Return [X, Y] of the center of cell containing provided text 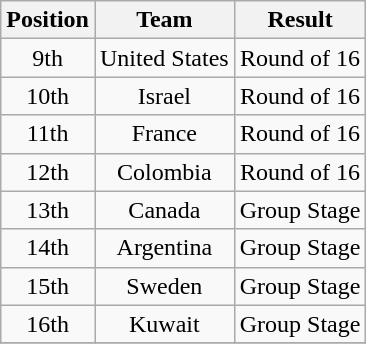
Sweden [164, 286]
Israel [164, 96]
Canada [164, 210]
12th [48, 172]
13th [48, 210]
14th [48, 248]
Result [300, 20]
9th [48, 58]
16th [48, 324]
10th [48, 96]
Position [48, 20]
11th [48, 134]
United States [164, 58]
15th [48, 286]
Team [164, 20]
Kuwait [164, 324]
Argentina [164, 248]
Colombia [164, 172]
France [164, 134]
